Output the [x, y] coordinate of the center of the cell containing the given text.  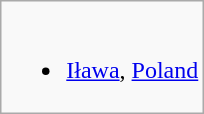
Iława, Poland [102, 58]
